Detect which cell encompasses the target text, then output its [x, y] center coordinate. 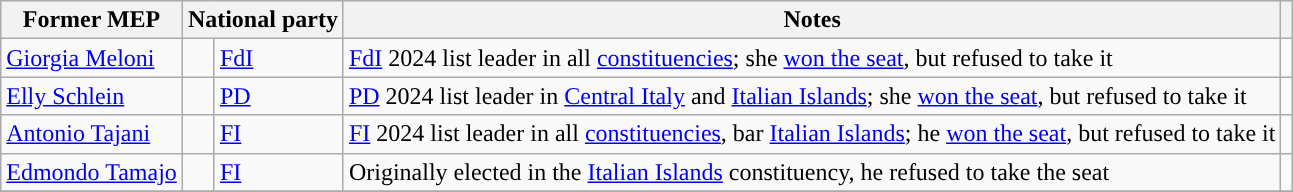
FdI 2024 list leader in all constituencies; she won the seat, but refused to take it [812, 58]
National party [262, 20]
Notes [812, 20]
Originally elected in the Italian Islands constituency, he refused to take the seat [812, 172]
FI 2024 list leader in all constituencies, bar Italian Islands; he won the seat, but refused to take it [812, 134]
Antonio Tajani [92, 134]
Giorgia Meloni [92, 58]
Former MEP [92, 20]
Edmondo Tamajo [92, 172]
FdI [278, 58]
Elly Schlein [92, 96]
PD [278, 96]
PD 2024 list leader in Central Italy and Italian Islands; she won the seat, but refused to take it [812, 96]
